Identify which cell holds the provided text, then report its [x, y] central coordinate. 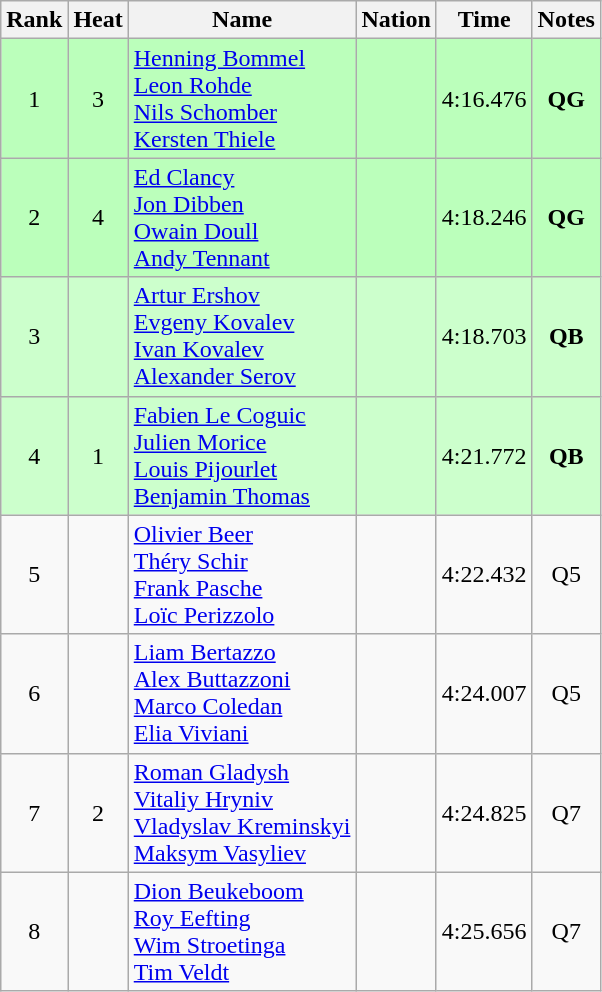
7 [34, 812]
4:16.476 [484, 98]
4:18.703 [484, 336]
Olivier BeerThéry SchirFrank PascheLoïc Perizzolo [242, 574]
Time [484, 20]
4:22.432 [484, 574]
4:18.246 [484, 218]
4:24.007 [484, 694]
Roman GladyshVitaliy HrynivVladyslav KreminskyiMaksym Vasyliev [242, 812]
Rank [34, 20]
Liam BertazzoAlex ButtazzoniMarco ColedanElia Viviani [242, 694]
Artur ErshovEvgeny KovalevIvan KovalevAlexander Serov [242, 336]
Ed ClancyJon DibbenOwain DoullAndy Tennant [242, 218]
4:21.772 [484, 456]
6 [34, 694]
Henning BommelLeon RohdeNils SchomberKersten Thiele [242, 98]
4:25.656 [484, 932]
Heat [98, 20]
Fabien Le CoguicJulien MoriceLouis PijourletBenjamin Thomas [242, 456]
Nation [396, 20]
8 [34, 932]
Dion BeukeboomRoy EeftingWim StroetingaTim Veldt [242, 932]
Name [242, 20]
Notes [566, 20]
5 [34, 574]
4:24.825 [484, 812]
